Provide the [X, Y] coordinate of the cell's center where the given text is located.  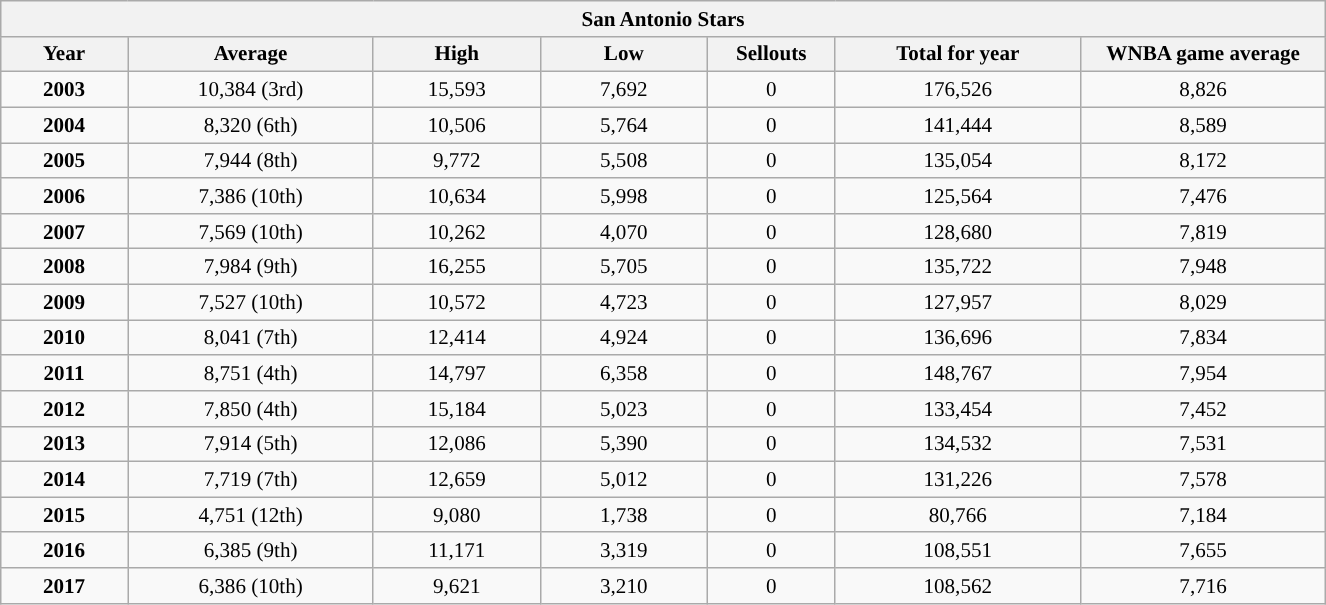
4,751 (12th) [250, 514]
Year [64, 54]
15,184 [456, 408]
136,696 [958, 338]
7,850 (4th) [250, 408]
6,386 (10th) [250, 586]
9,621 [456, 586]
8,826 [1202, 90]
12,086 [456, 444]
176,526 [958, 90]
3,210 [624, 586]
125,564 [958, 196]
127,957 [958, 302]
135,054 [958, 160]
2006 [64, 196]
7,914 (5th) [250, 444]
134,532 [958, 444]
7,819 [1202, 230]
5,705 [624, 266]
5,764 [624, 124]
7,655 [1202, 550]
7,452 [1202, 408]
8,029 [1202, 302]
10,506 [456, 124]
8,172 [1202, 160]
8,589 [1202, 124]
2010 [64, 338]
131,226 [958, 480]
7,692 [624, 90]
8,751 (4th) [250, 372]
148,767 [958, 372]
Low [624, 54]
2013 [64, 444]
108,551 [958, 550]
133,454 [958, 408]
10,384 (3rd) [250, 90]
Total for year [958, 54]
128,680 [958, 230]
12,414 [456, 338]
2014 [64, 480]
7,527 (10th) [250, 302]
8,041 (7th) [250, 338]
2009 [64, 302]
14,797 [456, 372]
7,716 [1202, 586]
11,171 [456, 550]
7,569 (10th) [250, 230]
5,012 [624, 480]
5,023 [624, 408]
4,070 [624, 230]
2016 [64, 550]
80,766 [958, 514]
Average [250, 54]
5,508 [624, 160]
8,320 (6th) [250, 124]
141,444 [958, 124]
7,184 [1202, 514]
4,924 [624, 338]
7,954 [1202, 372]
108,562 [958, 586]
7,944 (8th) [250, 160]
7,719 (7th) [250, 480]
7,948 [1202, 266]
2007 [64, 230]
16,255 [456, 266]
2005 [64, 160]
2008 [64, 266]
135,722 [958, 266]
12,659 [456, 480]
2015 [64, 514]
6,358 [624, 372]
2011 [64, 372]
9,080 [456, 514]
10,634 [456, 196]
2012 [64, 408]
7,386 (10th) [250, 196]
7,578 [1202, 480]
7,984 (9th) [250, 266]
7,476 [1202, 196]
15,593 [456, 90]
San Antonio Stars [663, 18]
2017 [64, 586]
Sellouts [771, 54]
5,390 [624, 444]
5,998 [624, 196]
1,738 [624, 514]
10,572 [456, 302]
WNBA game average [1202, 54]
2004 [64, 124]
6,385 (9th) [250, 550]
3,319 [624, 550]
2003 [64, 90]
7,531 [1202, 444]
7,834 [1202, 338]
9,772 [456, 160]
10,262 [456, 230]
High [456, 54]
4,723 [624, 302]
